Return the [X, Y] coordinate for the center point of the cell that contains the specified text.  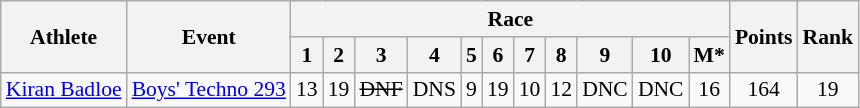
Points [764, 36]
7 [530, 55]
Race [510, 19]
DNF [380, 90]
Boys' Techno 293 [209, 90]
8 [561, 55]
M* [710, 55]
3 [380, 55]
164 [764, 90]
Event [209, 36]
5 [472, 55]
Athlete [64, 36]
2 [339, 55]
4 [434, 55]
1 [307, 55]
13 [307, 90]
12 [561, 90]
16 [710, 90]
Kiran Badloe [64, 90]
DNS [434, 90]
6 [498, 55]
Rank [828, 36]
